Locate the cell with the specified text and output its [X, Y] center coordinate. 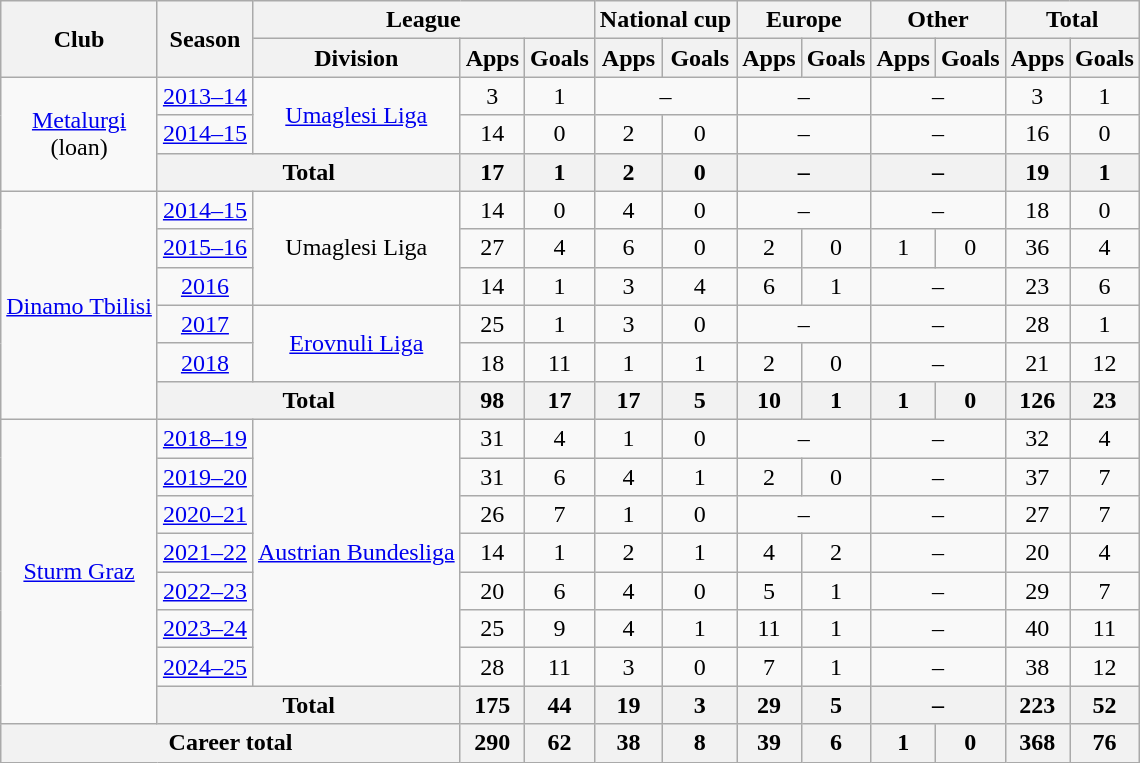
36 [1037, 248]
2021–22 [204, 553]
2015–16 [204, 248]
2017 [204, 324]
62 [560, 743]
2024–25 [204, 667]
Erovnuli Liga [356, 343]
Austrian Bundesliga [356, 552]
Season [204, 39]
126 [1037, 400]
2019–20 [204, 477]
175 [492, 705]
National cup [665, 20]
Dinamo Tbilisi [80, 305]
8 [700, 743]
Other [938, 20]
40 [1037, 629]
Club [80, 39]
Division [356, 58]
2020–21 [204, 515]
98 [492, 400]
League [423, 20]
32 [1037, 438]
10 [769, 400]
Europe [804, 20]
2023–24 [204, 629]
2016 [204, 286]
Career total [230, 743]
368 [1037, 743]
52 [1105, 705]
290 [492, 743]
Metalurgi (loan) [80, 134]
Sturm Graz [80, 571]
2018–19 [204, 438]
26 [492, 515]
9 [560, 629]
39 [769, 743]
2022–23 [204, 591]
223 [1037, 705]
76 [1105, 743]
44 [560, 705]
16 [1037, 134]
2013–14 [204, 96]
21 [1037, 362]
37 [1037, 477]
2018 [204, 362]
